Determine the (X, Y) coordinate at the center of the cell enclosing the given text.  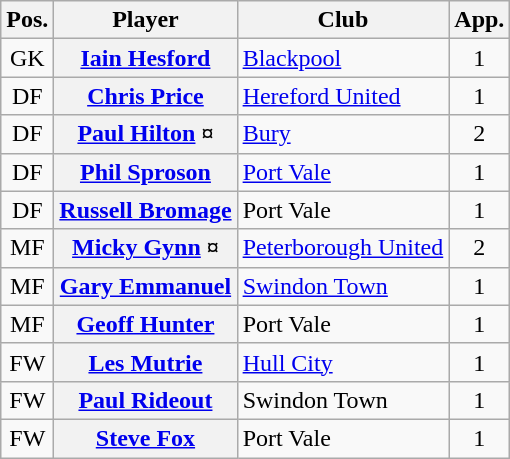
Phil Sproson (146, 172)
Micky Gynn ¤ (146, 248)
Russell Bromage (146, 210)
Club (343, 20)
Iain Hesford (146, 58)
Player (146, 20)
Steve Fox (146, 438)
Bury (343, 134)
Les Mutrie (146, 362)
Hull City (343, 362)
Peterborough United (343, 248)
Paul Hilton ¤ (146, 134)
Gary Emmanuel (146, 286)
Geoff Hunter (146, 324)
Pos. (28, 20)
Chris Price (146, 96)
App. (480, 20)
GK (28, 58)
Blackpool (343, 58)
Hereford United (343, 96)
Paul Rideout (146, 400)
